Capture the cell that displays the provided text and extract its [X, Y] central coordinate. 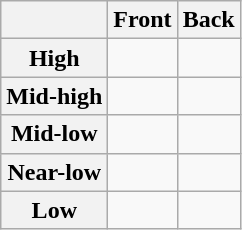
Near-low [54, 172]
Mid-high [54, 96]
Front [142, 20]
High [54, 58]
Back [208, 20]
Low [54, 210]
Mid-low [54, 134]
